Scan for the cell matching the given text and deliver its [X, Y] coordinate at center. 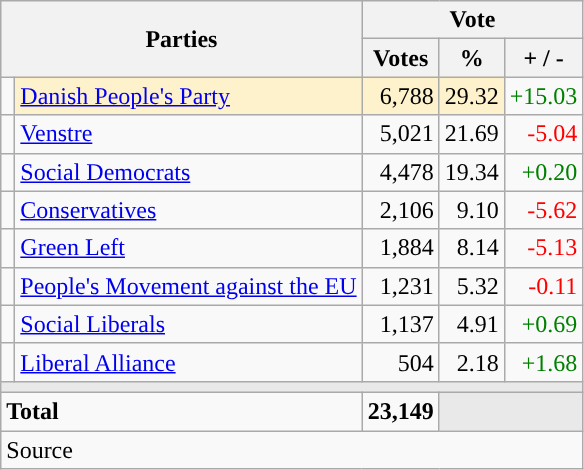
Green Left [188, 248]
% [472, 58]
-5.62 [544, 210]
Liberal Alliance [188, 362]
+15.03 [544, 96]
+0.69 [544, 324]
29.32 [472, 96]
Total [182, 411]
-5.13 [544, 248]
+ / - [544, 58]
4.91 [472, 324]
Parties [182, 39]
2.18 [472, 362]
504 [400, 362]
+0.20 [544, 172]
1,231 [400, 286]
1,884 [400, 248]
Danish People's Party [188, 96]
Source [292, 449]
19.34 [472, 172]
Venstre [188, 134]
Conservatives [188, 210]
-5.04 [544, 134]
+1.68 [544, 362]
1,137 [400, 324]
2,106 [400, 210]
Social Liberals [188, 324]
6,788 [400, 96]
Votes [400, 58]
8.14 [472, 248]
People's Movement against the EU [188, 286]
5,021 [400, 134]
9.10 [472, 210]
5.32 [472, 286]
23,149 [400, 411]
Social Democrats [188, 172]
Vote [472, 20]
-0.11 [544, 286]
4,478 [400, 172]
21.69 [472, 134]
